Locate the cell with the specified text and output its (x, y) center coordinate. 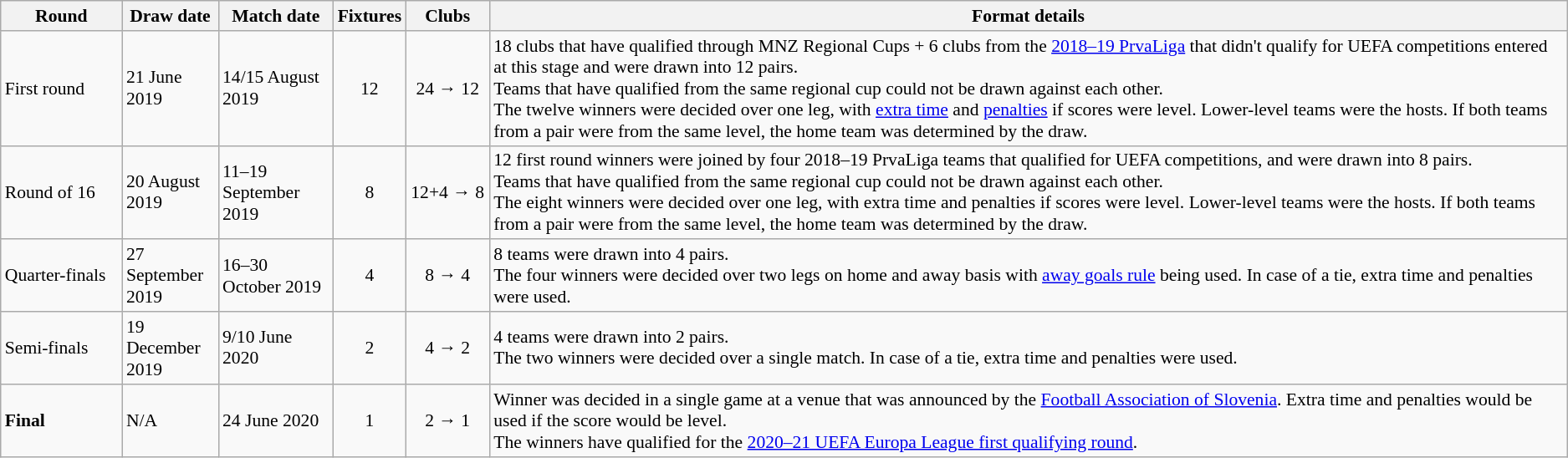
21 June 2019 (171, 89)
11–19 September 2019 (276, 192)
16–30 October 2019 (276, 276)
Semi-finals (62, 348)
4 (370, 276)
N/A (171, 421)
20 August 2019 (171, 192)
14/15 August 2019 (276, 89)
27 September 2019 (171, 276)
12+4 → 8 (447, 192)
1 (370, 421)
19 December 2019 (171, 348)
24 June 2020 (276, 421)
4 teams were drawn into 2 pairs.The two winners were decided over a single match. In case of a tie, extra time and penalties were used. (1028, 348)
Format details (1028, 16)
Match date (276, 16)
Round of 16 (62, 192)
4 → 2 (447, 348)
2 → 1 (447, 421)
Draw date (171, 16)
24 → 12 (447, 89)
12 (370, 89)
First round (62, 89)
8 (370, 192)
Clubs (447, 16)
Round (62, 16)
2 (370, 348)
Fixtures (370, 16)
9/10 June 2020 (276, 348)
Quarter-finals (62, 276)
8 → 4 (447, 276)
Final (62, 421)
